Extract the (X, Y) coordinate from the center of the cell holding the provided text.  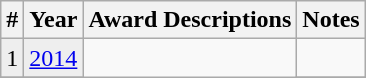
1 (12, 58)
Award Descriptions (190, 20)
# (12, 20)
Notes (331, 20)
Year (54, 20)
2014 (54, 58)
